Determine the [x, y] coordinate at the center of the cell enclosing the given text.  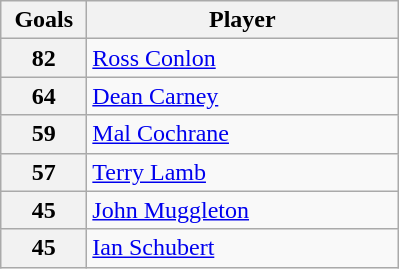
Dean Carney [242, 96]
Ross Conlon [242, 58]
Mal Cochrane [242, 134]
59 [44, 134]
64 [44, 96]
57 [44, 172]
Ian Schubert [242, 248]
Terry Lamb [242, 172]
Goals [44, 20]
John Muggleton [242, 210]
Player [242, 20]
82 [44, 58]
